For the text-containing cell, return its midpoint in [X, Y] coordinate format. 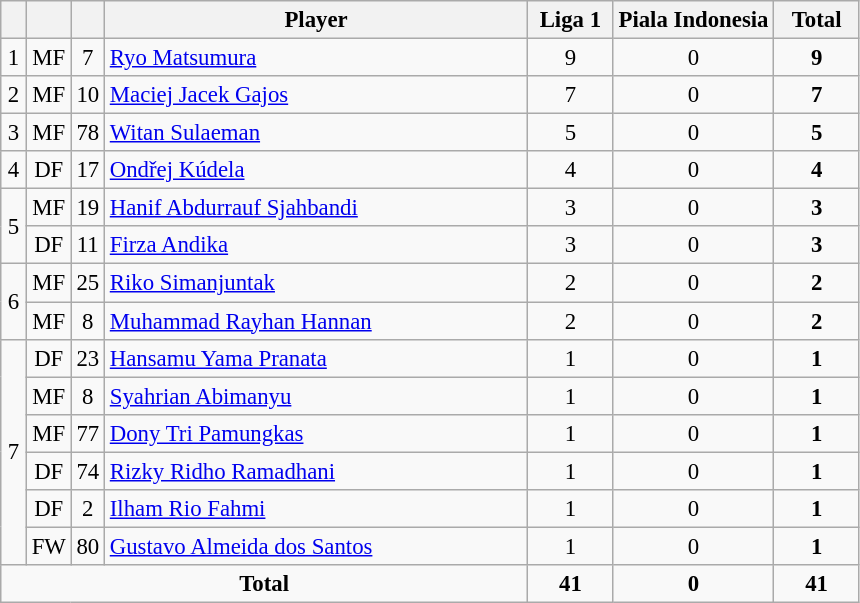
Player [316, 20]
Riko Simanjuntak [316, 283]
11 [88, 245]
Rizky Ridho Ramadhani [316, 471]
Witan Sulaeman [316, 133]
Piala Indonesia [694, 20]
19 [88, 208]
Maciej Jacek Gajos [316, 95]
74 [88, 471]
10 [88, 95]
Gustavo Almeida dos Santos [316, 546]
Ryo Matsumura [316, 58]
Liga 1 [571, 20]
Muhammad Rayhan Hannan [316, 321]
17 [88, 170]
6 [14, 302]
FW [48, 546]
Ondřej Kúdela [316, 170]
25 [88, 283]
23 [88, 358]
80 [88, 546]
Hanif Abdurrauf Sjahbandi [316, 208]
Hansamu Yama Pranata [316, 358]
Syahrian Abimanyu [316, 396]
78 [88, 133]
Firza Andika [316, 245]
Dony Tri Pamungkas [316, 433]
77 [88, 433]
Ilham Rio Fahmi [316, 509]
